From the cell containing the given text, extract its center point as (x, y) coordinate. 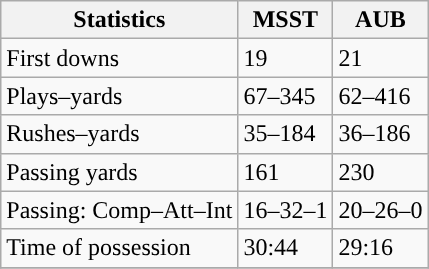
67–345 (286, 96)
230 (380, 172)
Plays–yards (120, 96)
Rushes–yards (120, 134)
20–26–0 (380, 210)
35–184 (286, 134)
First downs (120, 58)
Passing yards (120, 172)
Time of possession (120, 248)
36–186 (380, 134)
16–32–1 (286, 210)
161 (286, 172)
21 (380, 58)
29:16 (380, 248)
30:44 (286, 248)
MSST (286, 20)
Passing: Comp–Att–Int (120, 210)
62–416 (380, 96)
19 (286, 58)
Statistics (120, 20)
AUB (380, 20)
